Scan for the cell matching the given text and deliver its [x, y] coordinate at center. 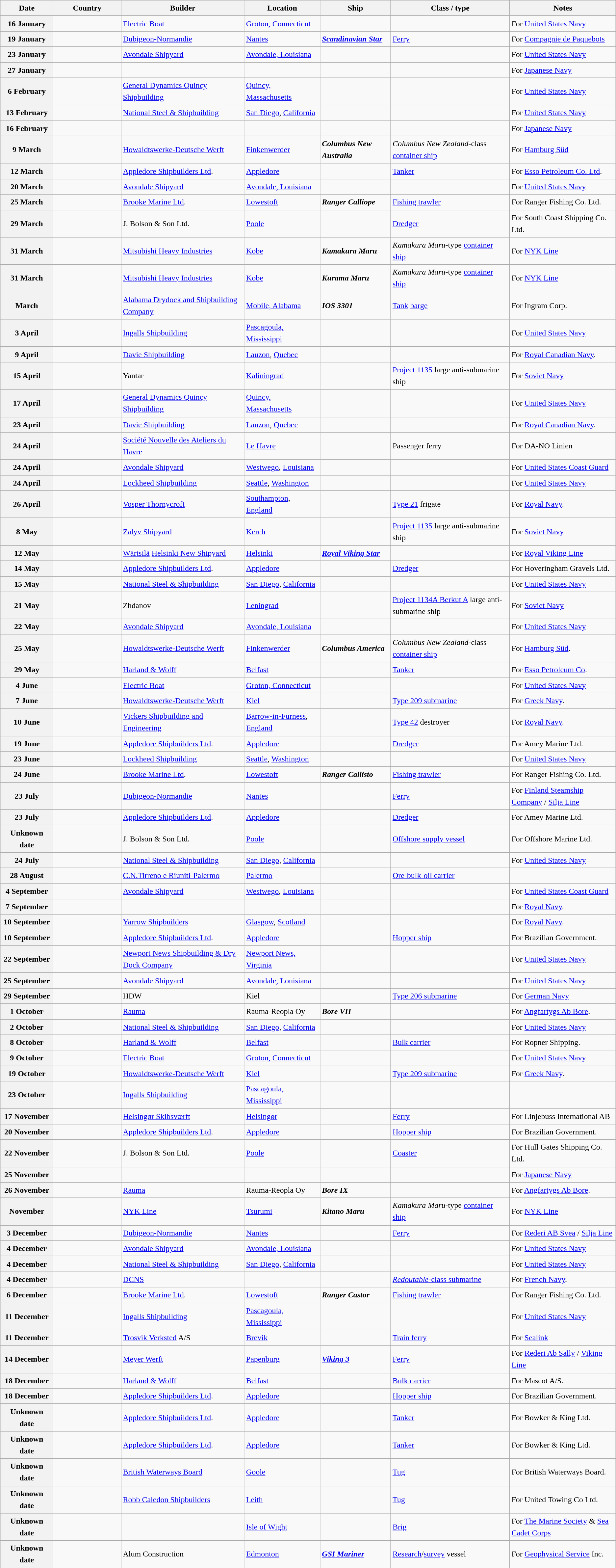
Goole [282, 1472]
For Ingram Corp. [563, 306]
23 June [27, 759]
Trosvik Verksted A/S [183, 1338]
For Hull Gates Shipping Co. Ltd. [563, 1153]
29 September [27, 996]
23 October [27, 1095]
Newport News, Virginia [282, 959]
Southampton, England [282, 504]
21 May [27, 606]
10 June [27, 722]
For Royal Viking Line [563, 553]
Société Nouvelle des Ateliers du Havre [183, 446]
DCNS [183, 1279]
7 June [27, 701]
Kurama Maru [355, 279]
19 June [27, 743]
Brig [450, 1527]
Redoutable-class submarine [450, 1279]
Papenburg [282, 1359]
14 December [27, 1359]
Helsingør Skibsværft [183, 1116]
20 March [27, 186]
NYK Line [183, 1211]
Train ferry [450, 1338]
Coaster [450, 1153]
Kamakura Maru [355, 251]
Viking 3 [355, 1359]
For Geophysical Service Inc. [563, 1555]
9 March [27, 149]
For Mascot A/S. [563, 1381]
For DA-NO Linien [563, 446]
Ranger Castor [355, 1295]
1 October [27, 1011]
Zalyv Shipyard [183, 531]
Type 42 destroyer [450, 722]
Helsinki [282, 553]
4 June [27, 685]
March [27, 306]
For Rederi Ab Sally / Viking Line [563, 1359]
2 October [27, 1027]
IOS 3301 [355, 306]
Bore VII [355, 1011]
Helsingør [282, 1116]
26 November [27, 1190]
Columbus New Australia [355, 149]
Tsurumi [282, 1211]
19 January [27, 39]
For The Marine Society & Sea Cadet Corps [563, 1527]
26 April [27, 504]
Leningrad [282, 606]
Project 1134A Berkut A large anti-submarine ship [450, 606]
Glasgow, Scotland [282, 922]
Robb Caledon Shipbuilders [183, 1500]
3 December [27, 1233]
12 March [27, 171]
Le Havre [282, 446]
15 May [27, 584]
7 September [27, 907]
C.N.Tirreno e Riuniti-Palermo [183, 876]
19 October [27, 1073]
8 October [27, 1042]
Meyer Werft [183, 1359]
24 July [27, 860]
Kerch [282, 531]
Newport News Shipbuilding & Dry Dock Company [183, 959]
Country [87, 8]
Vosper Thornycroft [183, 504]
16 February [27, 128]
Location [282, 8]
Ship [355, 8]
Kitano Maru [355, 1211]
For Hamburg Süd. [563, 649]
9 April [27, 354]
14 May [27, 568]
GSI Mariner [355, 1555]
Alum Construction [183, 1555]
25 May [27, 649]
9 October [27, 1058]
22 November [27, 1153]
For Sealink [563, 1338]
Ore-bulk-oil carrier [450, 876]
17 April [27, 403]
For Rederi AB Svea / Silja Line [563, 1233]
November [27, 1211]
25 November [27, 1175]
Yarrow Shipbuilders [183, 922]
Columbus America [355, 649]
For Compagnie de Paquebots [563, 39]
For German Navy [563, 996]
Type 206 submarine [450, 996]
Yantar [183, 376]
4 September [27, 891]
Ranger Calliope [355, 202]
For Esso Petroleum Co. [563, 670]
Bore IX [355, 1190]
28 August [27, 876]
For United Towing Co Ltd. [563, 1500]
Zhdanov [183, 606]
Edmonton [282, 1555]
Barrow-in-Furness, England [282, 722]
Research/survey vessel [450, 1555]
Type 21 frigate [450, 504]
Tank barge [450, 306]
Royal Viking Star [355, 553]
British Waterways Board [183, 1472]
6 December [27, 1295]
22 May [27, 627]
13 February [27, 113]
27 January [27, 70]
Scandinavian Star [355, 39]
Brevik [282, 1338]
Offshore supply vessel [450, 839]
25 March [27, 202]
Passenger ferry [450, 446]
Builder [183, 8]
For Hamburg Süd [563, 149]
6 February [27, 92]
12 May [27, 553]
Date [27, 8]
For British Waterways Board. [563, 1472]
23 April [27, 425]
For Hoveringham Gravels Ltd. [563, 568]
23 January [27, 55]
For Esso Petroleum Co. Ltd. [563, 171]
Class / type [450, 8]
29 March [27, 224]
For Linjebuss International AB [563, 1116]
22 September [27, 959]
Kaliningrad [282, 376]
Wärtsilä Helsinki New Shipyard [183, 553]
25 September [27, 980]
16 January [27, 24]
For French Navy. [563, 1279]
Palermo [282, 876]
3 April [27, 333]
Vickers Shipbuilding and Engineering [183, 722]
Mobile, Alabama [282, 306]
8 May [27, 531]
For Finland Steamship Company / Silja Line [563, 796]
20 November [27, 1132]
For South Coast Shipping Co. Ltd. [563, 224]
15 April [27, 376]
Alabama Drydock and Shipbuilding Company [183, 306]
24 June [27, 774]
Notes [563, 8]
Leith [282, 1500]
17 November [27, 1116]
HDW [183, 996]
For Offshore Marine Ltd. [563, 839]
Isle of Wight [282, 1527]
For Ropner Shipping. [563, 1042]
Ranger Callisto [355, 774]
29 May [27, 670]
